Find where the given text appears and provide that cell's center as [X, Y] coordinate. 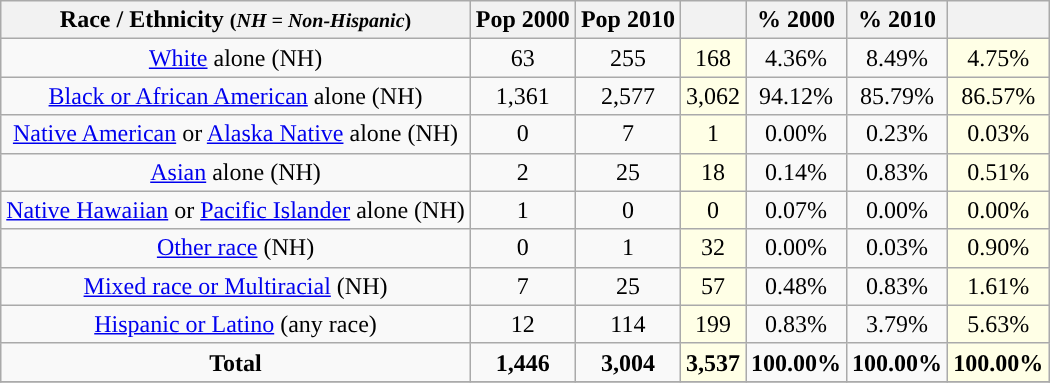
Native American or Alaska Native alone (NH) [236, 134]
0.48% [796, 286]
4.75% [998, 58]
1,361 [522, 96]
Asian alone (NH) [236, 172]
57 [712, 286]
18 [712, 172]
2,577 [628, 96]
63 [522, 58]
% 2000 [796, 20]
Hispanic or Latino (any race) [236, 324]
0.51% [998, 172]
94.12% [796, 96]
3,537 [712, 362]
White alone (NH) [236, 58]
8.49% [898, 58]
% 2010 [898, 20]
12 [522, 324]
Black or African American alone (NH) [236, 96]
0.14% [796, 172]
Total [236, 362]
86.57% [998, 96]
32 [712, 248]
2 [522, 172]
1,446 [522, 362]
255 [628, 58]
0.90% [998, 248]
1.61% [998, 286]
0.07% [796, 210]
114 [628, 324]
85.79% [898, 96]
3,062 [712, 96]
Pop 2000 [522, 20]
Pop 2010 [628, 20]
Other race (NH) [236, 248]
Mixed race or Multiracial (NH) [236, 286]
4.36% [796, 58]
5.63% [998, 324]
3,004 [628, 362]
199 [712, 324]
168 [712, 58]
Race / Ethnicity (NH = Non-Hispanic) [236, 20]
3.79% [898, 324]
Native Hawaiian or Pacific Islander alone (NH) [236, 210]
0.23% [898, 134]
